Pinpoint the cell where the given text exists, returning its [X, Y] midpoint coordinate. 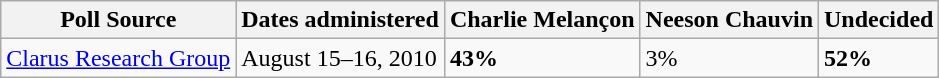
52% [879, 58]
Poll Source [118, 20]
3% [729, 58]
Clarus Research Group [118, 58]
August 15–16, 2010 [340, 58]
43% [542, 58]
Undecided [879, 20]
Charlie Melançon [542, 20]
Dates administered [340, 20]
Neeson Chauvin [729, 20]
